Search for the cell housing the specified text and yield its [X, Y] center coordinate. 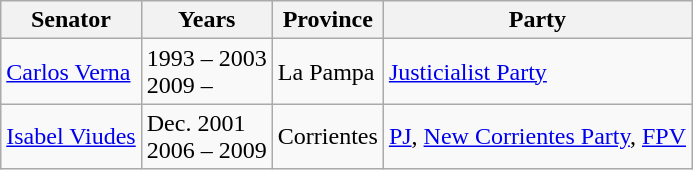
Years [206, 20]
Justicialist Party [537, 72]
Party [537, 20]
Carlos Verna [71, 72]
Corrientes [328, 136]
La Pampa [328, 72]
Dec. 20012006 – 2009 [206, 136]
Province [328, 20]
Isabel Viudes [71, 136]
1993 – 20032009 – [206, 72]
Senator [71, 20]
PJ, New Corrientes Party, FPV [537, 136]
